Identify which cell holds the provided text, then report its (X, Y) central coordinate. 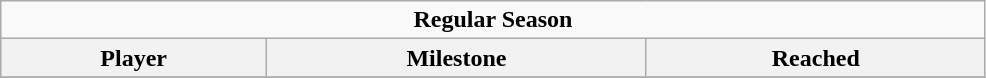
Reached (816, 58)
Regular Season (493, 20)
Milestone (457, 58)
Player (134, 58)
